Identify which cell holds the provided text, then report its [X, Y] central coordinate. 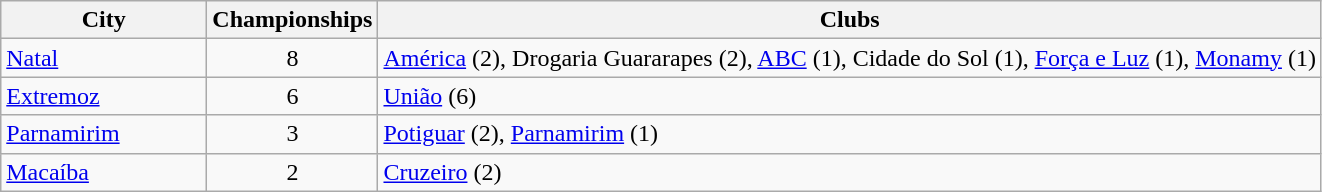
Natal [104, 58]
Extremoz [104, 96]
8 [292, 58]
Macaíba [104, 172]
Parnamirim [104, 134]
América (2), Drogaria Guararapes (2), ABC (1), Cidade do Sol (1), Força e Luz (1), Monamy (1) [850, 58]
6 [292, 96]
Championships [292, 20]
Clubs [850, 20]
Potiguar (2), Parnamirim (1) [850, 134]
Cruzeiro (2) [850, 172]
União (6) [850, 96]
City [104, 20]
3 [292, 134]
2 [292, 172]
